Return [X, Y] of the center of cell containing provided text 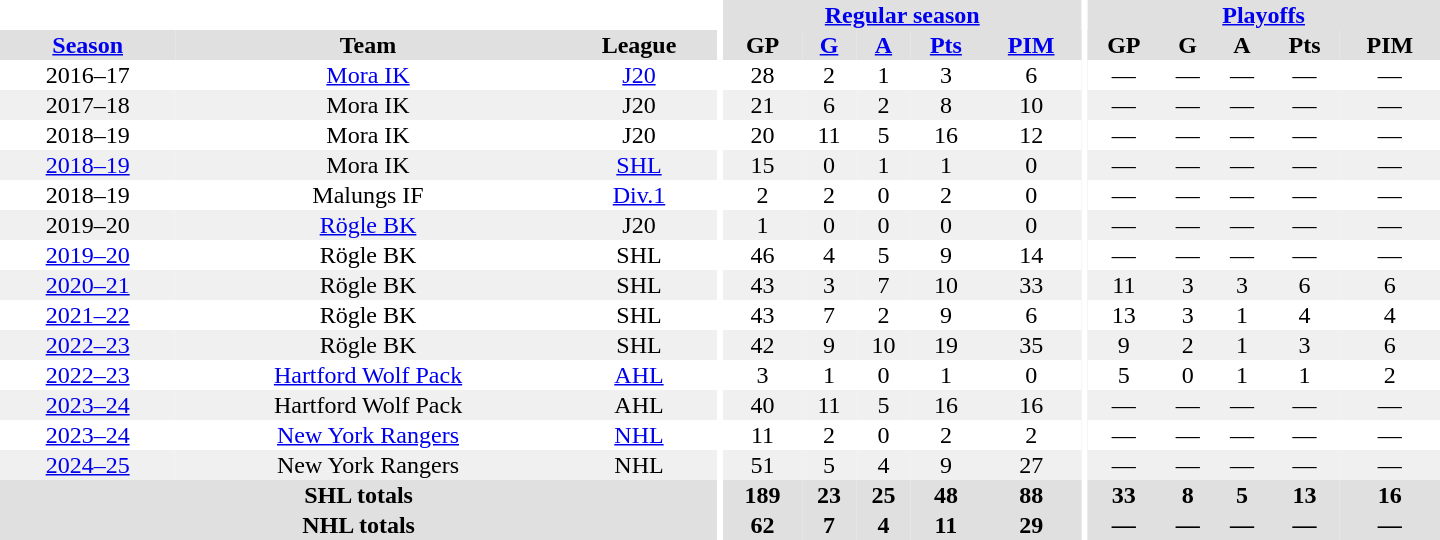
88 [1031, 495]
35 [1031, 345]
28 [762, 75]
12 [1031, 135]
189 [762, 495]
NHL totals [358, 525]
46 [762, 255]
27 [1031, 465]
Playoffs [1264, 15]
Season [88, 45]
40 [762, 405]
51 [762, 465]
Regular season [902, 15]
48 [946, 495]
Malungs IF [368, 195]
2024–25 [88, 465]
20 [762, 135]
62 [762, 525]
Div.1 [640, 195]
15 [762, 165]
SHL totals [358, 495]
League [640, 45]
2020–21 [88, 285]
21 [762, 105]
2016–17 [88, 75]
2017–18 [88, 105]
Team [368, 45]
2021–22 [88, 315]
29 [1031, 525]
14 [1031, 255]
25 [883, 495]
42 [762, 345]
23 [829, 495]
19 [946, 345]
